Provide the (X, Y) coordinate of the cell's center where the given text is located.  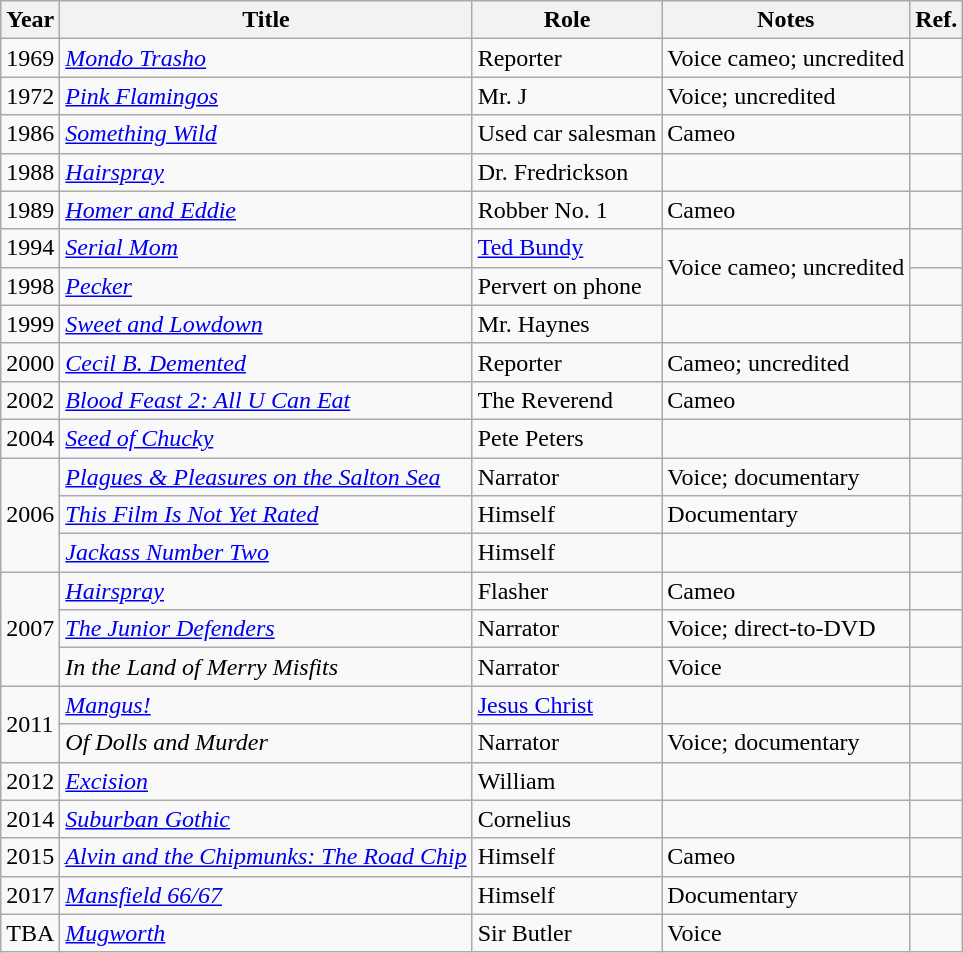
Year (30, 20)
Cornelius (567, 819)
Dr. Fredrickson (567, 172)
1986 (30, 134)
Robber No. 1 (567, 210)
Flasher (567, 591)
2017 (30, 895)
1994 (30, 248)
Homer and Eddie (266, 210)
Voice; direct-to-DVD (786, 629)
Sweet and Lowdown (266, 324)
2000 (30, 362)
Used car salesman (567, 134)
Pervert on phone (567, 286)
Sir Butler (567, 933)
2015 (30, 857)
Jackass Number Two (266, 553)
1999 (30, 324)
Ted Bundy (567, 248)
Role (567, 20)
Cecil B. Demented (266, 362)
2007 (30, 629)
Title (266, 20)
The Junior Defenders (266, 629)
1969 (30, 58)
Something Wild (266, 134)
Of Dolls and Murder (266, 743)
Excision (266, 781)
Seed of Chucky (266, 438)
Cameo; uncredited (786, 362)
Alvin and the Chipmunks: The Road Chip (266, 857)
2004 (30, 438)
Plagues & Pleasures on the Salton Sea (266, 477)
The Reverend (567, 400)
Ref. (936, 20)
Mugworth (266, 933)
2002 (30, 400)
Mondo Trasho (266, 58)
Mr. Haynes (567, 324)
1998 (30, 286)
Voice; uncredited (786, 96)
2011 (30, 724)
Blood Feast 2: All U Can Eat (266, 400)
2012 (30, 781)
William (567, 781)
1988 (30, 172)
1989 (30, 210)
In the Land of Merry Misfits (266, 667)
Pete Peters (567, 438)
Suburban Gothic (266, 819)
Pecker (266, 286)
TBA (30, 933)
Mangus! (266, 705)
Jesus Christ (567, 705)
Mr. J (567, 96)
2014 (30, 819)
Mansfield 66/67 (266, 895)
2006 (30, 515)
Notes (786, 20)
Pink Flamingos (266, 96)
1972 (30, 96)
This Film Is Not Yet Rated (266, 515)
Serial Mom (266, 248)
